Return the (x, y) coordinate for the center point of the cell that contains the specified text.  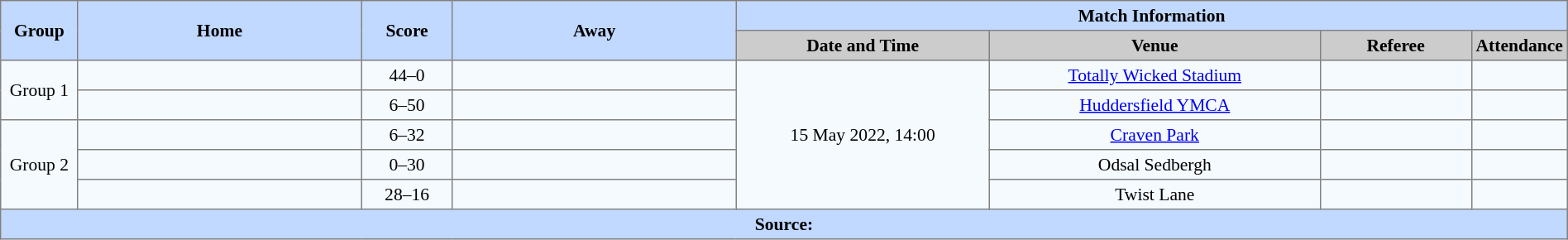
6–50 (407, 105)
Home (220, 31)
Huddersfield YMCA (1155, 105)
Group (40, 31)
Score (407, 31)
Referee (1396, 46)
44–0 (407, 75)
Odsal Sedbergh (1155, 165)
Craven Park (1155, 135)
28–16 (407, 194)
15 May 2022, 14:00 (863, 135)
6–32 (407, 135)
Away (594, 31)
Date and Time (863, 46)
Source: (784, 224)
Totally Wicked Stadium (1155, 75)
Twist Lane (1155, 194)
Group 1 (40, 90)
Match Information (1151, 16)
0–30 (407, 165)
Group 2 (40, 165)
Attendance (1519, 46)
Venue (1155, 46)
